Identify which cell holds the provided text, then report its (x, y) central coordinate. 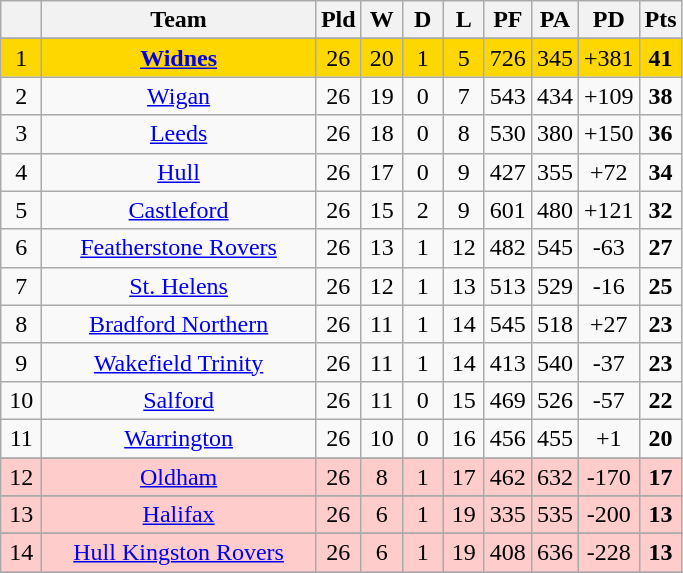
18 (382, 134)
Team (179, 20)
+109 (608, 96)
726 (508, 58)
D (422, 20)
Leeds (179, 134)
535 (554, 515)
W (382, 20)
636 (554, 553)
L (464, 20)
+1 (608, 438)
-200 (608, 515)
34 (660, 172)
Salford (179, 400)
+72 (608, 172)
469 (508, 400)
408 (508, 553)
41 (660, 58)
-57 (608, 400)
601 (508, 210)
335 (508, 515)
355 (554, 172)
36 (660, 134)
Hull Kingston Rovers (179, 553)
-63 (608, 248)
Warrington (179, 438)
PA (554, 20)
-170 (608, 477)
456 (508, 438)
+381 (608, 58)
526 (554, 400)
Hull (179, 172)
27 (660, 248)
+150 (608, 134)
Featherstone Rovers (179, 248)
Bradford Northern (179, 324)
380 (554, 134)
455 (554, 438)
Wigan (179, 96)
462 (508, 477)
38 (660, 96)
Castleford (179, 210)
427 (508, 172)
-37 (608, 362)
Pld (338, 20)
Wakefield Trinity (179, 362)
513 (508, 286)
-16 (608, 286)
518 (554, 324)
543 (508, 96)
Widnes (179, 58)
480 (554, 210)
Pts (660, 20)
+27 (608, 324)
32 (660, 210)
4 (22, 172)
Oldham (179, 477)
+121 (608, 210)
PF (508, 20)
540 (554, 362)
22 (660, 400)
25 (660, 286)
16 (464, 438)
-228 (608, 553)
530 (508, 134)
434 (554, 96)
482 (508, 248)
632 (554, 477)
413 (508, 362)
529 (554, 286)
Halifax (179, 515)
3 (22, 134)
St. Helens (179, 286)
345 (554, 58)
PD (608, 20)
